Pinpoint the cell where the given text exists, returning its [X, Y] midpoint coordinate. 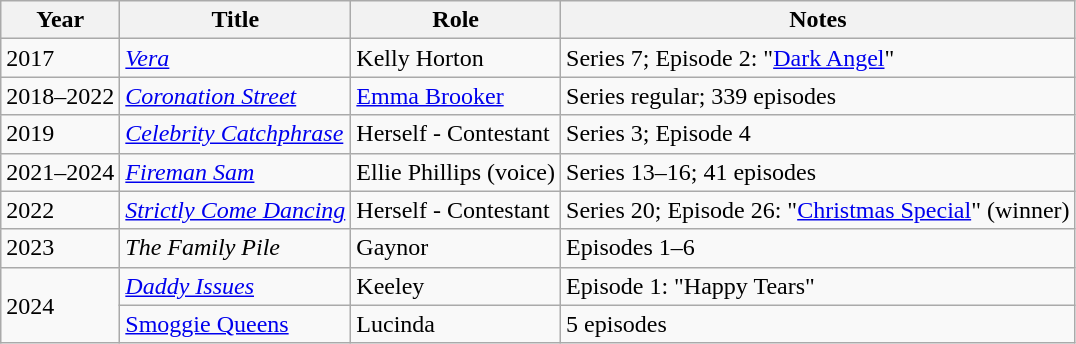
Role [456, 20]
Notes [818, 20]
Series 20; Episode 26: "Christmas Special" (winner) [818, 210]
5 episodes [818, 324]
Year [60, 20]
Daddy Issues [236, 286]
2019 [60, 134]
2021–2024 [60, 172]
2022 [60, 210]
The Family Pile [236, 248]
2024 [60, 305]
Emma Brooker [456, 96]
Strictly Come Dancing [236, 210]
Episodes 1–6 [818, 248]
Episode 1: "Happy Tears" [818, 286]
Vera [236, 58]
Keeley [456, 286]
Coronation Street [236, 96]
Ellie Phillips (voice) [456, 172]
Title [236, 20]
Celebrity Catchphrase [236, 134]
Series 13–16; 41 episodes [818, 172]
Series regular; 339 episodes [818, 96]
Kelly Horton [456, 58]
Smoggie Queens [236, 324]
2017 [60, 58]
Series 3; Episode 4 [818, 134]
2018–2022 [60, 96]
Lucinda [456, 324]
2023 [60, 248]
Gaynor [456, 248]
Series 7; Episode 2: "Dark Angel" [818, 58]
Fireman Sam [236, 172]
